Extract the [X, Y] coordinate from the center of the cell holding the provided text.  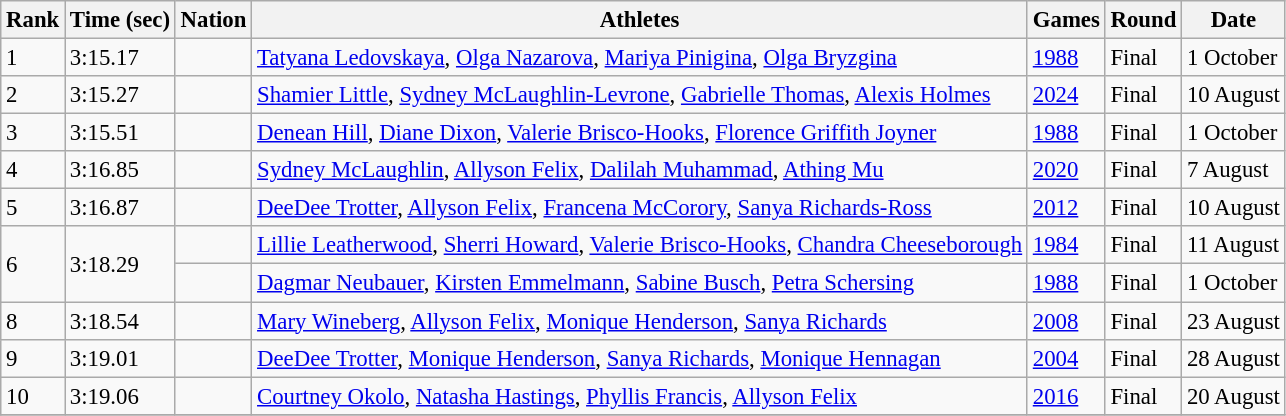
DeeDee Trotter, Allyson Felix, Francena McCorory, Sanya Richards-Ross [640, 208]
Dagmar Neubauer, Kirsten Emmelmann, Sabine Busch, Petra Schersing [640, 283]
3 [33, 133]
2020 [1066, 170]
23 August [1234, 321]
2008 [1066, 321]
3:18.54 [120, 321]
3:16.87 [120, 208]
3:19.01 [120, 358]
8 [33, 321]
Mary Wineberg, Allyson Felix, Monique Henderson, Sanya Richards [640, 321]
3:19.06 [120, 396]
Games [1066, 20]
Shamier Little, Sydney McLaughlin-Levrone, Gabrielle Thomas, Alexis Holmes [640, 95]
20 August [1234, 396]
Denean Hill, Diane Dixon, Valerie Brisco-Hooks, Florence Griffith Joyner [640, 133]
1 [33, 58]
Tatyana Ledovskaya, Olga Nazarova, Mariya Pinigina, Olga Bryzgina [640, 58]
3:15.17 [120, 58]
2004 [1066, 358]
3:15.27 [120, 95]
Time (sec) [120, 20]
3:16.85 [120, 170]
9 [33, 358]
5 [33, 208]
7 August [1234, 170]
Date [1234, 20]
Courtney Okolo, Natasha Hastings, Phyllis Francis, Allyson Felix [640, 396]
2024 [1066, 95]
11 August [1234, 245]
Nation [213, 20]
2 [33, 95]
Athletes [640, 20]
Rank [33, 20]
Sydney McLaughlin, Allyson Felix, Dalilah Muhammad, Athing Mu [640, 170]
DeeDee Trotter, Monique Henderson, Sanya Richards, Monique Hennagan [640, 358]
2012 [1066, 208]
3:15.51 [120, 133]
2016 [1066, 396]
Lillie Leatherwood, Sherri Howard, Valerie Brisco-Hooks, Chandra Cheeseborough [640, 245]
28 August [1234, 358]
4 [33, 170]
6 [33, 264]
1984 [1066, 245]
3:18.29 [120, 264]
Round [1143, 20]
10 [33, 396]
